From the cell containing the given text, extract its center point as (X, Y) coordinate. 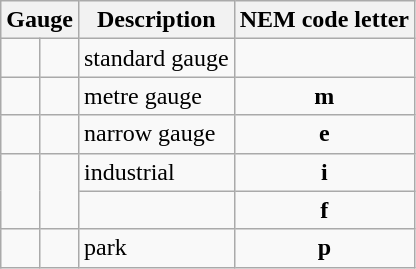
i (324, 172)
standard gauge (156, 58)
m (324, 96)
Gauge (40, 20)
industrial (156, 172)
park (156, 248)
NEM code letter (324, 20)
narrow gauge (156, 134)
metre gauge (156, 96)
p (324, 248)
Description (156, 20)
f (324, 210)
e (324, 134)
